Find where the given text appears and provide that cell's center as [X, Y] coordinate. 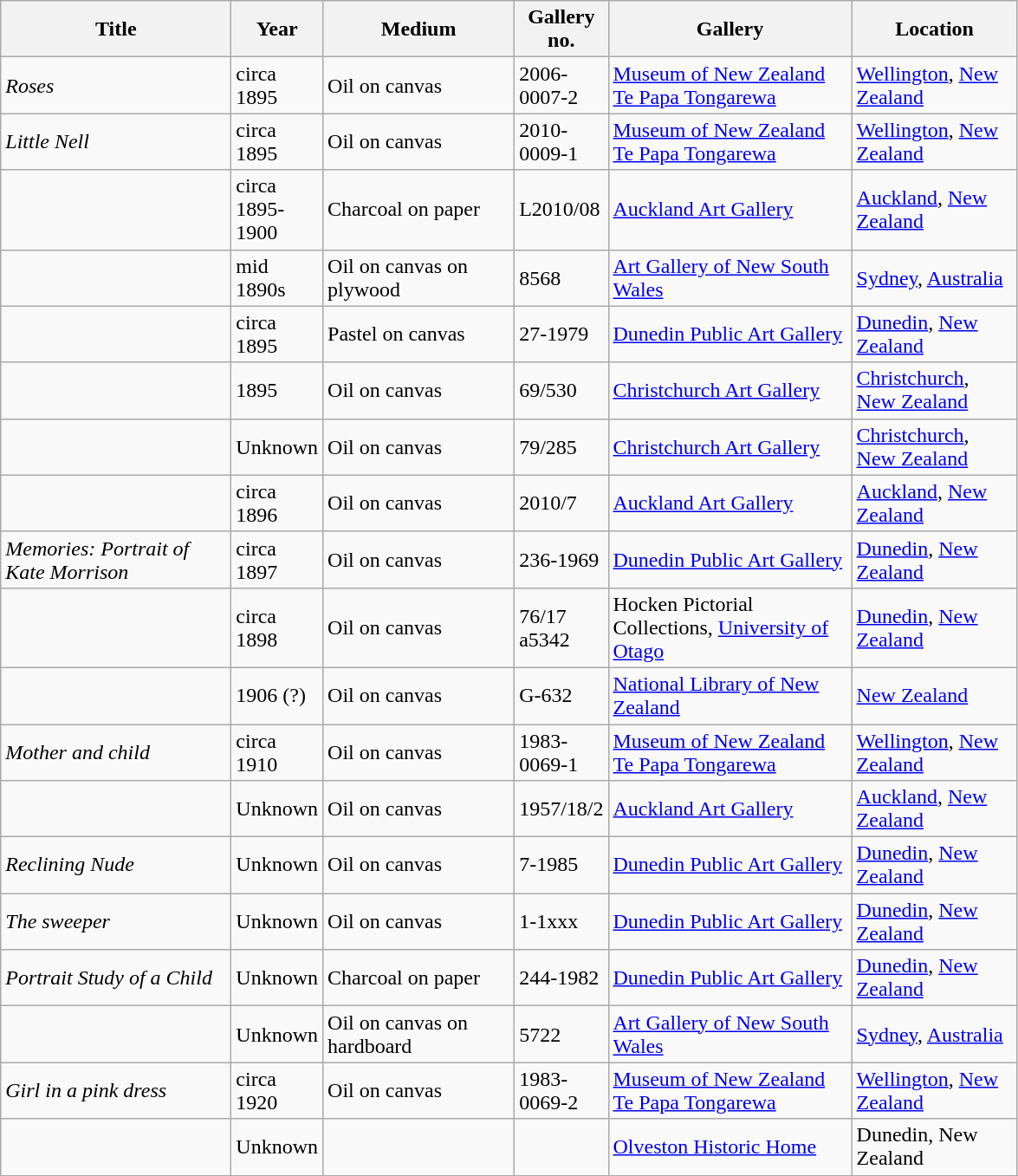
Girl in a pink dress [116, 1090]
L2010/08 [561, 210]
244-1982 [561, 978]
2010/7 [561, 503]
Title [116, 29]
5722 [561, 1035]
The sweeper [116, 922]
69/530 [561, 390]
Gallery [729, 29]
mid 1890s [277, 277]
circa 1898 [277, 627]
1906 (?) [277, 695]
Little Nell [116, 142]
Oil on canvas on plywood [419, 277]
Hocken Pictorial Collections, University of Otago [729, 627]
Portrait Study of a Child [116, 978]
Oil on canvas on hardboard [419, 1035]
236-1969 [561, 560]
Reclining Nude [116, 865]
New Zealand [934, 695]
Roses [116, 85]
circa 1910 [277, 752]
circa 1897 [277, 560]
circa 1895-1900 [277, 210]
Year [277, 29]
Pastel on canvas [419, 335]
1983-0069-2 [561, 1090]
2010-0009-1 [561, 142]
1957/18/2 [561, 809]
Medium [419, 29]
circa 1920 [277, 1090]
Gallery no. [561, 29]
Location [934, 29]
1983-0069-1 [561, 752]
27-1979 [561, 335]
circa 1896 [277, 503]
1895 [277, 390]
1-1xxx [561, 922]
G-632 [561, 695]
2006-0007-2 [561, 85]
Olveston Historic Home [729, 1147]
76/17 a5342 [561, 627]
8568 [561, 277]
7-1985 [561, 865]
Mother and child [116, 752]
79/285 [561, 447]
National Library of New Zealand [729, 695]
Memories: Portrait of Kate Morrison [116, 560]
